Output the (x, y) coordinate of the center of the cell containing the given text.  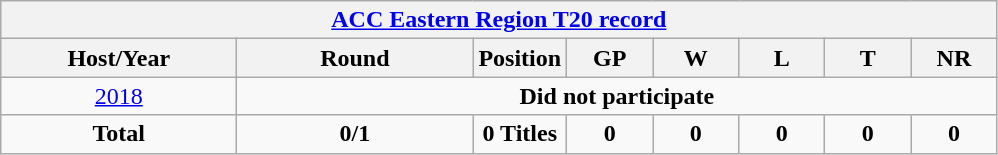
Did not participate (617, 96)
ACC Eastern Region T20 record (499, 20)
T (868, 58)
L (782, 58)
0 Titles (520, 134)
W (696, 58)
GP (610, 58)
NR (954, 58)
Position (520, 58)
Total (119, 134)
Round (355, 58)
Host/Year (119, 58)
2018 (119, 96)
0/1 (355, 134)
